Capture the cell that displays the provided text and extract its [x, y] central coordinate. 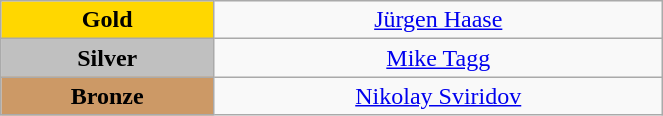
Nikolay Sviridov [438, 96]
Jürgen Haase [438, 20]
Silver [108, 58]
Mike Tagg [438, 58]
Gold [108, 20]
Bronze [108, 96]
